Pinpoint the cell where the given text exists, returning its [X, Y] midpoint coordinate. 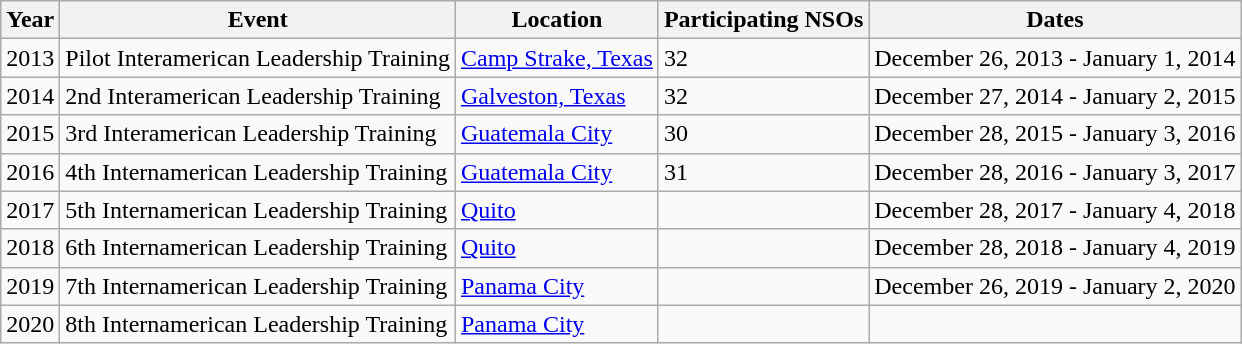
6th Internamerican Leadership Training [258, 248]
December 28, 2017 - January 4, 2018 [1055, 210]
December 26, 2019 - January 2, 2020 [1055, 286]
3rd Interamerican Leadership Training [258, 134]
2013 [30, 58]
5th Internamerican Leadership Training [258, 210]
Camp Strake, Texas [556, 58]
2020 [30, 324]
2016 [30, 172]
December 26, 2013 - January 1, 2014 [1055, 58]
December 27, 2014 - January 2, 2015 [1055, 96]
Pilot Interamerican Leadership Training [258, 58]
Location [556, 20]
2nd Interamerican Leadership Training [258, 96]
30 [763, 134]
31 [763, 172]
December 28, 2018 - January 4, 2019 [1055, 248]
2019 [30, 286]
Dates [1055, 20]
December 28, 2015 - January 3, 2016 [1055, 134]
2014 [30, 96]
Year [30, 20]
2015 [30, 134]
Event [258, 20]
Galveston, Texas [556, 96]
2017 [30, 210]
7th Internamerican Leadership Training [258, 286]
2018 [30, 248]
Participating NSOs [763, 20]
8th Internamerican Leadership Training [258, 324]
4th Internamerican Leadership Training [258, 172]
December 28, 2016 - January 3, 2017 [1055, 172]
